Identify which cell holds the provided text, then report its [X, Y] central coordinate. 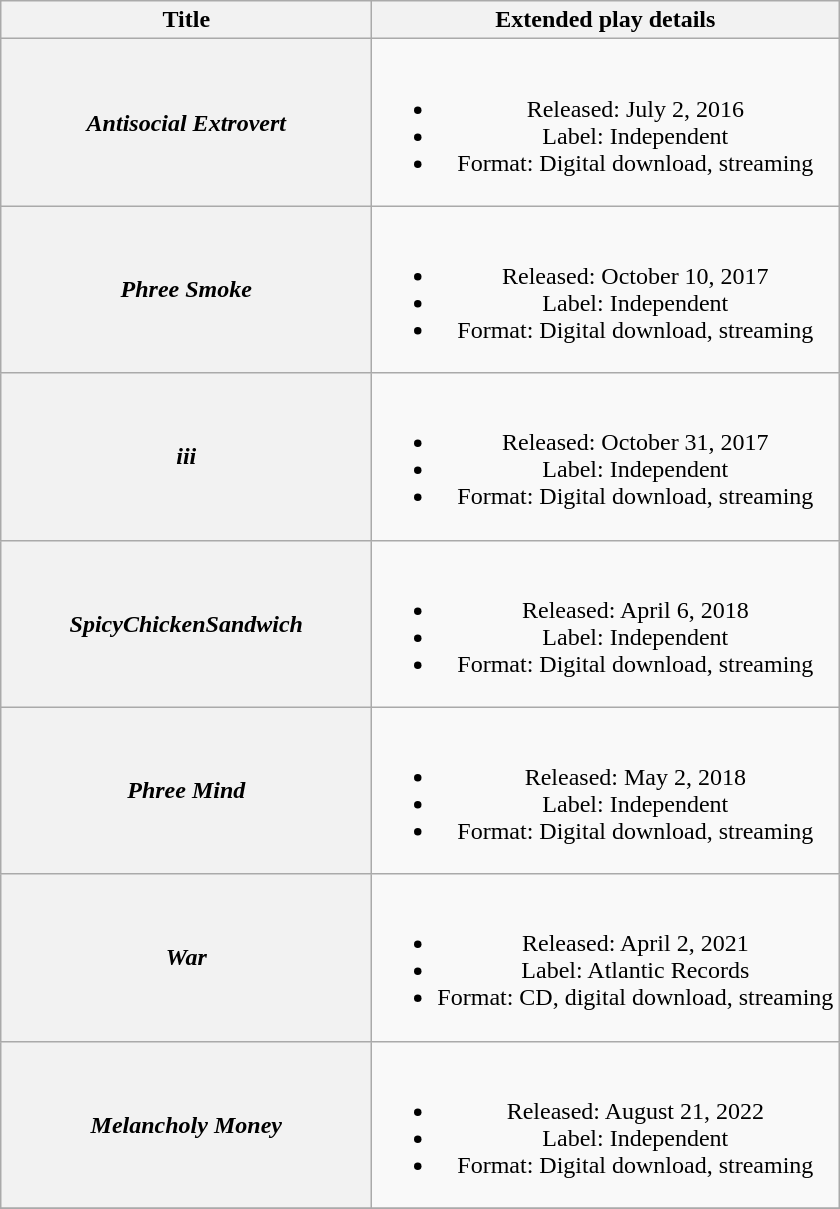
Melancholy Money [186, 1124]
Released: August 21, 2022Label: IndependentFormat: Digital download, streaming [606, 1124]
iii [186, 456]
Released: October 10, 2017Label: IndependentFormat: Digital download, streaming [606, 290]
Extended play details [606, 20]
Released: April 6, 2018Label: IndependentFormat: Digital download, streaming [606, 624]
SpicyChickenSandwich [186, 624]
Released: May 2, 2018Label: IndependentFormat: Digital download, streaming [606, 790]
War [186, 958]
Title [186, 20]
Released: July 2, 2016Label: IndependentFormat: Digital download, streaming [606, 122]
Phree Mind [186, 790]
Released: October 31, 2017Label: IndependentFormat: Digital download, streaming [606, 456]
Phree Smoke [186, 290]
Released: April 2, 2021Label: Atlantic RecordsFormat: CD, digital download, streaming [606, 958]
Antisocial Extrovert [186, 122]
